Return the (x, y) coordinate for the center point of the cell that contains the specified text.  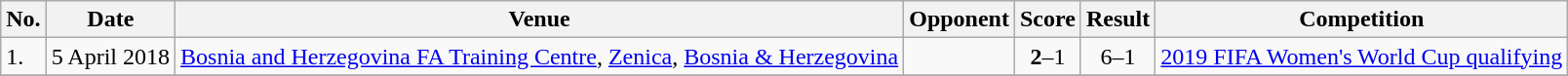
Opponent (960, 19)
Venue (540, 19)
2019 FIFA Women's World Cup qualifying (1361, 57)
6–1 (1117, 57)
Date (110, 19)
Bosnia and Herzegovina FA Training Centre, Zenica, Bosnia & Herzegovina (540, 57)
No. (23, 19)
2–1 (1047, 57)
5 April 2018 (110, 57)
Competition (1361, 19)
Score (1047, 19)
Result (1117, 19)
1. (23, 57)
